Scan for the cell matching the given text and deliver its [x, y] coordinate at center. 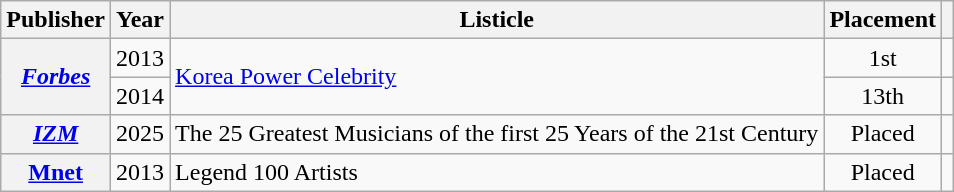
Legend 100 Artists [497, 172]
2014 [140, 96]
13th [883, 96]
Mnet [56, 172]
Placement [883, 20]
Year [140, 20]
IZM [56, 134]
Listicle [497, 20]
1st [883, 58]
Publisher [56, 20]
The 25 Greatest Musicians of the first 25 Years of the 21st Century [497, 134]
Forbes [56, 77]
2025 [140, 134]
Korea Power Celebrity [497, 77]
